From the cell containing the given text, extract its center point as (x, y) coordinate. 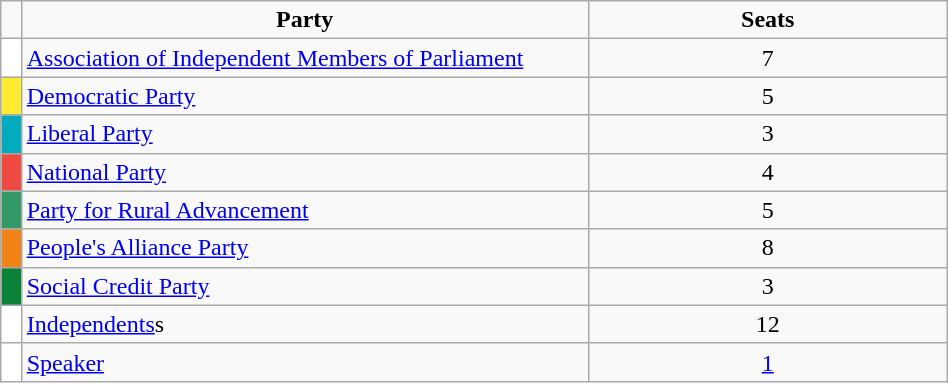
Democratic Party (304, 96)
4 (768, 172)
1 (768, 362)
12 (768, 324)
Party (304, 20)
People's Alliance Party (304, 248)
National Party (304, 172)
Independentss (304, 324)
7 (768, 58)
Party for Rural Advancement (304, 210)
Liberal Party (304, 134)
Speaker (304, 362)
Social Credit Party (304, 286)
8 (768, 248)
Association of Independent Members of Parliament (304, 58)
Seats (768, 20)
